Find where the given text appears and provide that cell's center as [X, Y] coordinate. 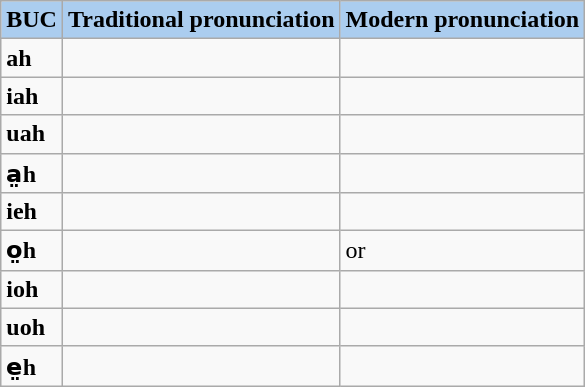
iah [32, 96]
or [462, 251]
uah [32, 134]
BUC [32, 20]
uoh [32, 327]
ioh [32, 289]
a̤h [32, 173]
ieh [32, 212]
o̤h [32, 251]
Modern pronunciation [462, 20]
e̤h [32, 366]
Traditional pronunciation [201, 20]
ah [32, 58]
